Determine the (x, y) coordinate at the center of the cell enclosing the given text.  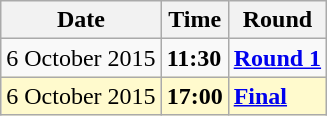
Final (277, 96)
Date (81, 20)
Round (277, 20)
Time (194, 20)
11:30 (194, 58)
17:00 (194, 96)
Round 1 (277, 58)
